Detect which cell encompasses the target text, then output its [x, y] center coordinate. 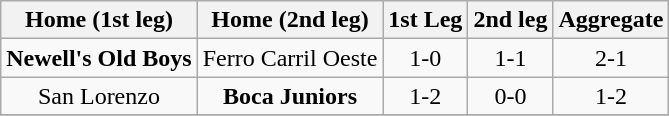
1-1 [510, 58]
Home (1st leg) [99, 20]
0-0 [510, 96]
Home (2nd leg) [290, 20]
1st Leg [426, 20]
Boca Juniors [290, 96]
1-0 [426, 58]
2nd leg [510, 20]
San Lorenzo [99, 96]
Newell's Old Boys [99, 58]
Ferro Carril Oeste [290, 58]
2-1 [611, 58]
Aggregate [611, 20]
